Pinpoint the cell where the given text exists, returning its (X, Y) midpoint coordinate. 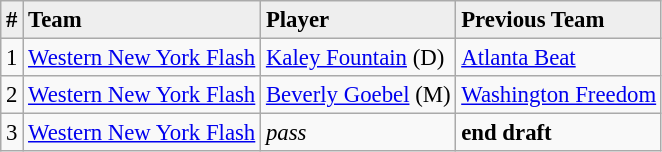
Atlanta Beat (559, 58)
2 (12, 95)
# (12, 20)
Washington Freedom (559, 95)
Previous Team (559, 20)
Player (358, 20)
1 (12, 58)
Beverly Goebel (M) (358, 95)
3 (12, 133)
Kaley Fountain (D) (358, 58)
Team (142, 20)
pass (358, 133)
end draft (559, 133)
